Provide the (X, Y) coordinate of the cell's center where the given text is located.  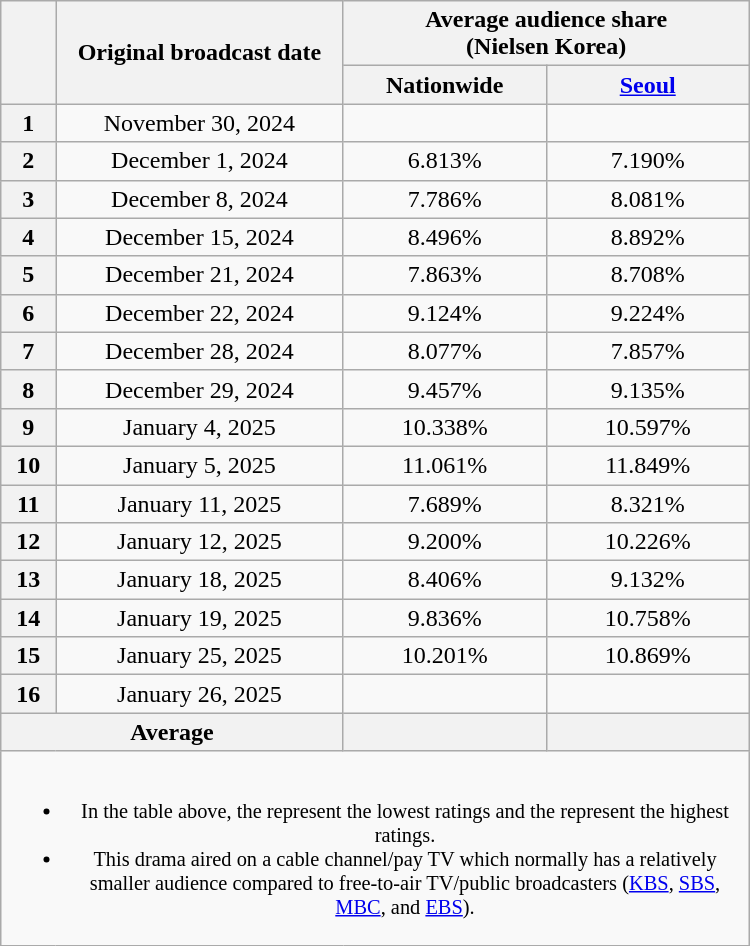
9.224% (648, 313)
15 (28, 656)
8.321% (648, 503)
January 18, 2025 (200, 580)
9.135% (648, 389)
11.061% (444, 465)
6 (28, 313)
8.406% (444, 580)
December 15, 2024 (200, 237)
4 (28, 237)
6.813% (444, 161)
December 29, 2024 (200, 389)
9.124% (444, 313)
9.457% (444, 389)
7.786% (444, 199)
2 (28, 161)
8 (28, 389)
December 21, 2024 (200, 275)
10.201% (444, 656)
January 25, 2025 (200, 656)
1 (28, 123)
7.863% (444, 275)
9.132% (648, 580)
11 (28, 503)
Original broadcast date (200, 52)
Average audience share(Nielsen Korea) (546, 34)
Seoul (648, 85)
10.226% (648, 542)
8.077% (444, 351)
10.869% (648, 656)
7 (28, 351)
9.836% (444, 618)
9.200% (444, 542)
December 22, 2024 (200, 313)
8.496% (444, 237)
January 12, 2025 (200, 542)
8.081% (648, 199)
December 1, 2024 (200, 161)
7.857% (648, 351)
December 28, 2024 (200, 351)
11.849% (648, 465)
January 19, 2025 (200, 618)
7.689% (444, 503)
January 5, 2025 (200, 465)
13 (28, 580)
December 8, 2024 (200, 199)
8.892% (648, 237)
12 (28, 542)
10 (28, 465)
9 (28, 427)
January 26, 2025 (200, 694)
10.758% (648, 618)
8.708% (648, 275)
10.597% (648, 427)
3 (28, 199)
16 (28, 694)
7.190% (648, 161)
November 30, 2024 (200, 123)
Nationwide (444, 85)
January 11, 2025 (200, 503)
Average (172, 732)
5 (28, 275)
January 4, 2025 (200, 427)
10.338% (444, 427)
14 (28, 618)
